Provide the [X, Y] coordinate of the cell's center where the given text is located.  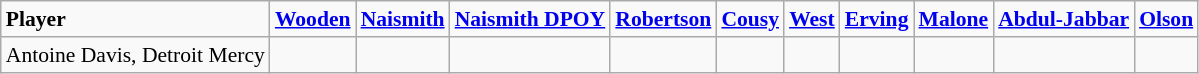
Erving [877, 19]
Naismith [403, 19]
Player [136, 19]
Robertson [663, 19]
Antoine Davis, Detroit Mercy [136, 55]
Wooden [313, 19]
Naismith DPOY [530, 19]
Cousy [750, 19]
Abdul-Jabbar [1064, 19]
West [812, 19]
Malone [954, 19]
Olson [1166, 19]
